Find where the given text appears and provide that cell's center as [x, y] coordinate. 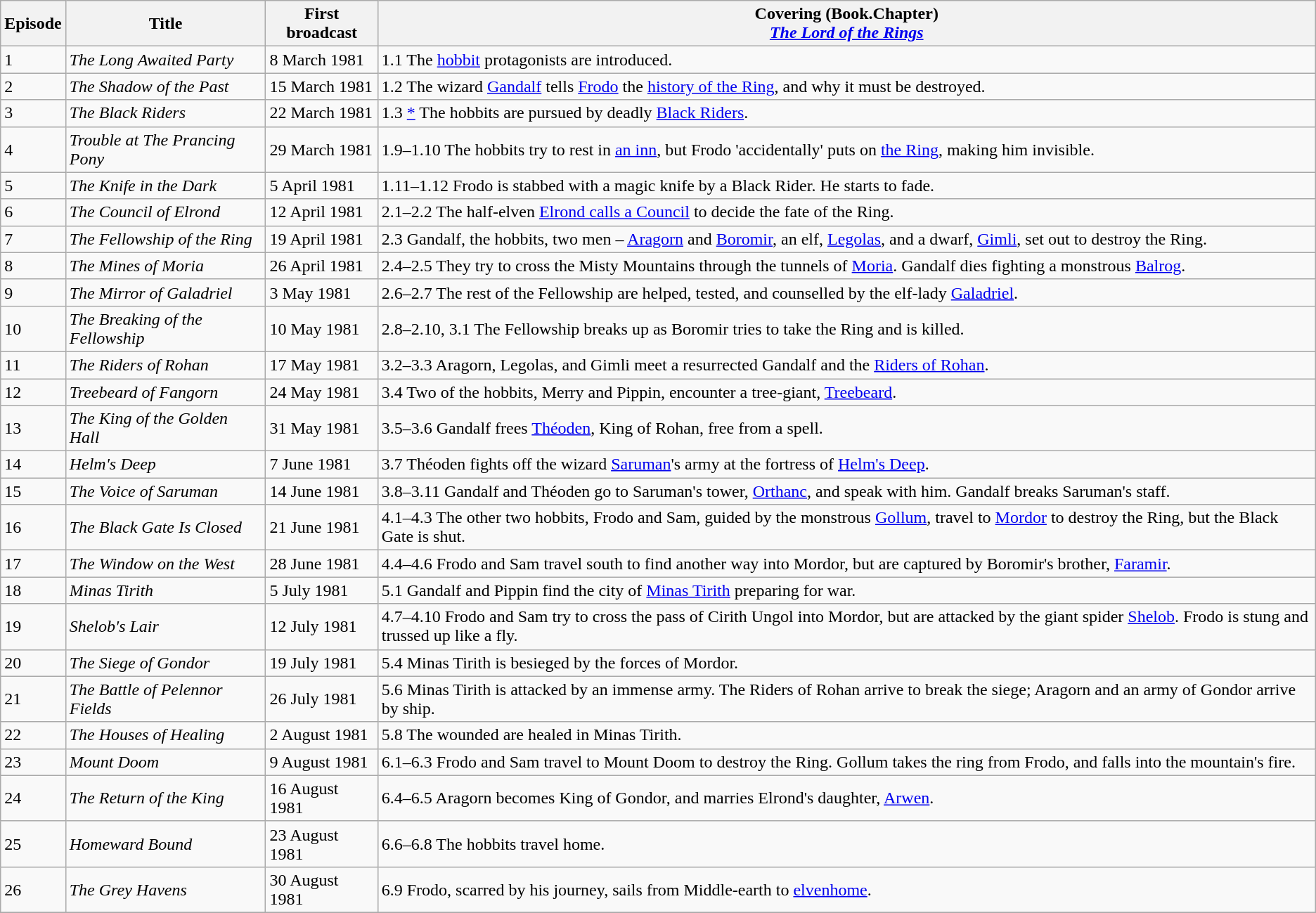
28 June 1981 [322, 564]
8 [33, 266]
14 [33, 465]
The Black Gate Is Closed [166, 527]
5.1 Gandalf and Pippin find the city of Minas Tirith preparing for war. [846, 590]
10 May 1981 [322, 329]
The Long Awaited Party [166, 60]
30 August 1981 [322, 890]
1 [33, 60]
3 [33, 113]
The Fellowship of the Ring [166, 239]
19 [33, 627]
The Mines of Moria [166, 266]
16 [33, 527]
1.3 * The hobbits are pursued by deadly Black Riders. [846, 113]
9 [33, 292]
3 May 1981 [322, 292]
Treebeard of Fangorn [166, 391]
The King of the Golden Hall [166, 429]
11 [33, 365]
3.4 Two of the hobbits, Merry and Pippin, encounter a tree-giant, Treebeard. [846, 391]
Helm's Deep [166, 465]
The Shadow of the Past [166, 86]
Title [166, 24]
Shelob's Lair [166, 627]
23 August 1981 [322, 843]
4.1–4.3 The other two hobbits, Frodo and Sam, guided by the monstrous Gollum, travel to Mordor to destroy the Ring, but the Black Gate is shut. [846, 527]
2.6–2.7 The rest of the Fellowship are helped, tested, and counselled by the elf-lady Galadriel. [846, 292]
3.7 Théoden fights off the wizard Saruman's army at the fortress of Helm's Deep. [846, 465]
17 May 1981 [322, 365]
19 April 1981 [322, 239]
14 June 1981 [322, 491]
22 [33, 735]
1.1 The hobbit protagonists are introduced. [846, 60]
24 May 1981 [322, 391]
The Grey Havens [166, 890]
7 [33, 239]
The Window on the West [166, 564]
2.1–2.2 The half-elven Elrond calls a Council to decide the fate of the Ring. [846, 212]
5 April 1981 [322, 186]
The Siege of Gondor [166, 663]
Trouble at The Prancing Pony [166, 149]
1.9–1.10 The hobbits try to rest in an inn, but Frodo 'accidentally' puts on the Ring, making him invisible. [846, 149]
The Breaking of the Fellowship [166, 329]
29 March 1981 [322, 149]
The Black Riders [166, 113]
5 [33, 186]
18 [33, 590]
25 [33, 843]
13 [33, 429]
The Knife in the Dark [166, 186]
Minas Tirith [166, 590]
Mount Doom [166, 762]
Covering (Book.Chapter)The Lord of the Rings [846, 24]
26 [33, 890]
6.4–6.5 Aragorn becomes King of Gondor, and marries Elrond's daughter, Arwen. [846, 798]
4.4–4.6 Frodo and Sam travel south to find another way into Mordor, but are captured by Boromir's brother, Faramir. [846, 564]
31 May 1981 [322, 429]
3.8–3.11 Gandalf and Théoden go to Saruman's tower, Orthanc, and speak with him. Gandalf breaks Saruman's staff. [846, 491]
22 March 1981 [322, 113]
The Mirror of Galadriel [166, 292]
15 [33, 491]
2.8–2.10, 3.1 The Fellowship breaks up as Boromir tries to take the Ring and is killed. [846, 329]
26 July 1981 [322, 699]
10 [33, 329]
Episode [33, 24]
4 [33, 149]
12 April 1981 [322, 212]
The Battle of Pelennor Fields [166, 699]
Homeward Bound [166, 843]
9 August 1981 [322, 762]
21 [33, 699]
2 [33, 86]
19 July 1981 [322, 663]
17 [33, 564]
21 June 1981 [322, 527]
5 July 1981 [322, 590]
15 March 1981 [322, 86]
24 [33, 798]
8 March 1981 [322, 60]
16 August 1981 [322, 798]
2.3 Gandalf, the hobbits, two men – Aragorn and Boromir, an elf, Legolas, and a dwarf, Gimli, set out to destroy the Ring. [846, 239]
1.2 The wizard Gandalf tells Frodo the history of the Ring, and why it must be destroyed. [846, 86]
5.8 The wounded are healed in Minas Tirith. [846, 735]
2 August 1981 [322, 735]
6.1–6.3 Frodo and Sam travel to Mount Doom to destroy the Ring. Gollum takes the ring from Frodo, and falls into the mountain's fire. [846, 762]
The Riders of Rohan [166, 365]
2.4–2.5 They try to cross the Misty Mountains through the tunnels of Moria. Gandalf dies fighting a monstrous Balrog. [846, 266]
23 [33, 762]
20 [33, 663]
6.6–6.8 The hobbits travel home. [846, 843]
12 [33, 391]
1.11–1.12 Frodo is stabbed with a magic knife by a Black Rider. He starts to fade. [846, 186]
5.4 Minas Tirith is besieged by the forces of Mordor. [846, 663]
3.2–3.3 Aragorn, Legolas, and Gimli meet a resurrected Gandalf and the Riders of Rohan. [846, 365]
5.6 Minas Tirith is attacked by an immense army. The Riders of Rohan arrive to break the siege; Aragorn and an army of Gondor arrive by ship. [846, 699]
6 [33, 212]
First broadcast [322, 24]
The Voice of Saruman [166, 491]
26 April 1981 [322, 266]
The Houses of Healing [166, 735]
7 June 1981 [322, 465]
The Return of the King [166, 798]
3.5–3.6 Gandalf frees Théoden, King of Rohan, free from a spell. [846, 429]
6.9 Frodo, scarred by his journey, sails from Middle-earth to elvenhome. [846, 890]
12 July 1981 [322, 627]
The Council of Elrond [166, 212]
